Return [X, Y] of the center of cell containing provided text 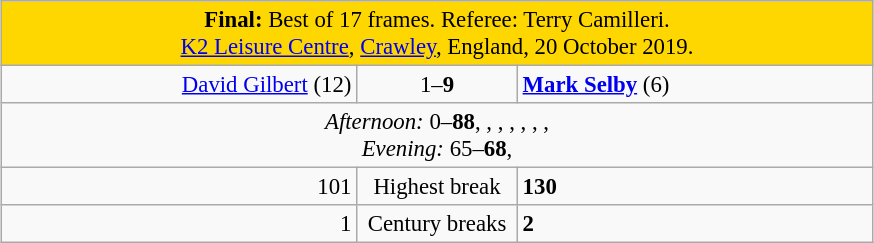
Century breaks [438, 224]
Highest break [438, 187]
2 [695, 224]
David Gilbert (12) [179, 85]
Final: Best of 17 frames. Referee: Terry Camilleri. K2 Leisure Centre, Crawley, England, 20 October 2019. [437, 34]
Afternoon: 0–88, , , , , , , Evening: 65–68, [437, 136]
1–9 [438, 85]
1 [179, 224]
Mark Selby (6) [695, 85]
101 [179, 187]
130 [695, 187]
